Return (X, Y) of the center of cell containing provided text 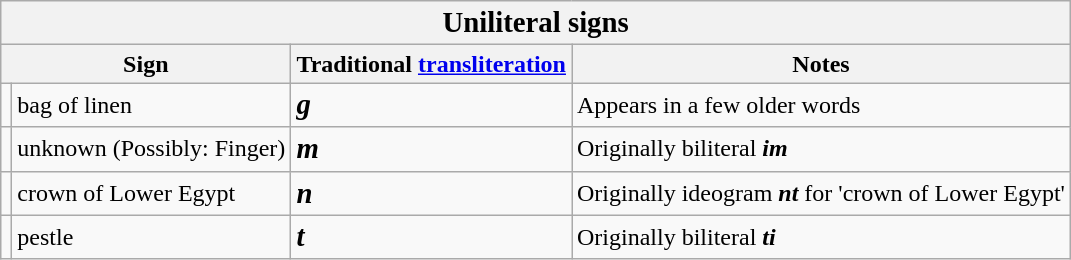
Sign (146, 64)
t (432, 237)
bag of linen (152, 105)
unknown (Possibly: Finger) (152, 149)
Appears in a few older words (822, 105)
crown of Lower Egypt (152, 193)
pestle (152, 237)
Uniliteral signs (536, 23)
Notes (822, 64)
Originally biliteral ti (822, 237)
Traditional transliteration (432, 64)
Originally ideogram nt for 'crown of Lower Egypt' (822, 193)
Originally biliteral im (822, 149)
n (432, 193)
m (432, 149)
g (432, 105)
